Pinpoint the cell where the given text exists, returning its [x, y] midpoint coordinate. 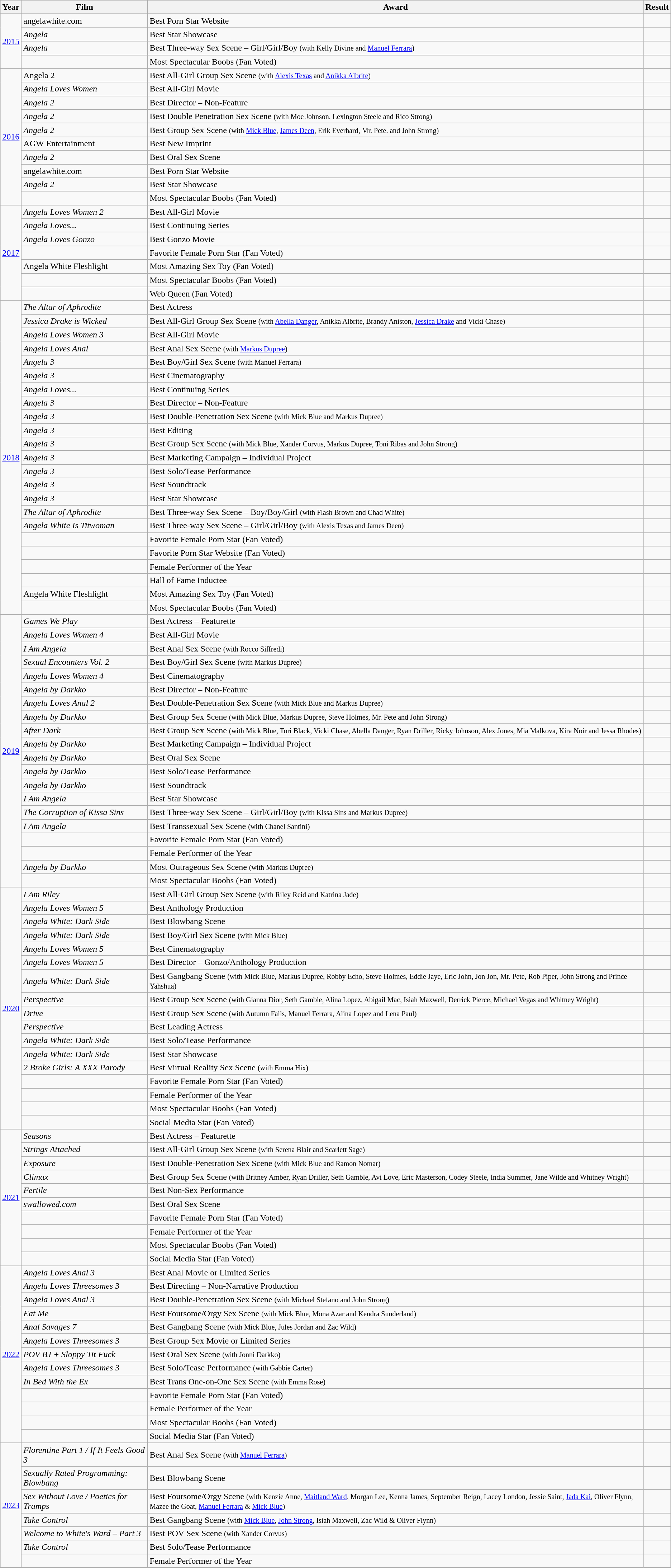
2021 [11, 1198]
Florentine Part 1 / If It Feels Good 3 [85, 1454]
Anal Savages 7 [85, 1327]
Best All-Girl Group Sex Scene (with Abella Danger, Anikka Albrite, Brandy Aniston, Jessica Drake and Vicki Chase) [396, 321]
Best Anal Movie or Limited Series [396, 1273]
Angela Loves Women [85, 89]
Result [657, 7]
Best Gonzo Movie [396, 239]
Best Trans One-on-One Sex Scene (with Emma Rose) [396, 1382]
Best Foursome/Orgy Sex Scene (with Mick Blue, Mona Azar and Kendra Sunderland) [396, 1313]
2017 [11, 253]
Best Oral Sex Scene (with Jonni Darkko) [396, 1354]
The Corruption of Kissa Sins [85, 812]
2 Broke Girls: A XXX Parody [85, 1068]
Best Solo/Tease Performance (with Gabbie Carter) [396, 1368]
Best Three-way Sex Scene – Girl/Girl/Boy (with Kissa Sins and Markus Dupree) [396, 812]
Sexual Encounters Vol. 2 [85, 662]
2018 [11, 458]
2016 [11, 137]
Angela Loves Anal [85, 348]
Best Group Sex Scene (with Mick Blue, Markus Dupree, Steve Holmes, Mr. Pete and John Strong) [396, 717]
Best POV Sex Scene (with Xander Corvus) [396, 1534]
Film [85, 7]
Best Transsexual Sex Scene (with Chanel Santini) [396, 826]
Best Group Sex Scene (with Mick Blue, James Deen, Erik Everhard, Mr. Pete. and John Strong) [396, 130]
Best Directing – Non-Narrative Production [396, 1286]
Angela White Is Titwoman [85, 526]
Best Leading Actress [396, 1027]
Best Anal Sex Scene (with Rocco Siffredi) [396, 649]
Best Editing [396, 430]
Award [396, 7]
Best Three-way Sex Scene – Girl/Girl/Boy (with Alexis Texas and James Deen) [396, 526]
2020 [11, 1008]
Best Non-Sex Performance [396, 1190]
swallowed.com [85, 1204]
Angela Loves Gonzo [85, 239]
Strings Attached [85, 1150]
Best Gangbang Scene (with Mick Blue, Jules Jordan and Zac Wild) [396, 1327]
Best Director – Gonzo/Anthology Production [396, 962]
Games We Play [85, 621]
Angela Loves Women 2 [85, 212]
Best Three-way Sex Scene – Girl/Girl/Boy (with Kelly Divine and Manuel Ferrara) [396, 48]
Web Queen (Fan Voted) [396, 294]
Best Group Sex Scene (with Mick Blue, Xander Corvus, Markus Dupree, Toni Ribas and John Strong) [396, 444]
Best Double-Penetration Sex Scene (with Michael Stefano and John Strong) [396, 1300]
Eat Me [85, 1313]
Sex Without Love / Poetics for Tramps [85, 1501]
Best Double-Penetration Sex Scene (with Mick Blue and Ramon Nomar) [396, 1163]
Best Gangbang Scene (with Mick Blue, John Strong, Isiah Maxwell, Zac Wild & Oliver Flynn) [396, 1520]
Exposure [85, 1163]
2019 [11, 751]
Sexually Rated Programming: Blowbang [85, 1478]
Best All-Girl Group Sex Scene (with Serena Blair and Scarlett Sage) [396, 1150]
In Bed With the Ex [85, 1382]
Best Boy/Girl Sex Scene (with Markus Dupree) [396, 662]
Best New Imprint [396, 143]
Hall of Fame Inductee [396, 580]
Angela Loves Anal 2 [85, 703]
Best Anthology Production [396, 908]
Best Three-way Sex Scene – Boy/Boy/Girl (with Flash Brown and Chad White) [396, 512]
POV BJ + Sloppy Tit Fuck [85, 1354]
Best Virtual Reality Sex Scene (with Emma Hix) [396, 1068]
Best Anal Sex Scene (with Markus Dupree) [396, 348]
I Am Riley [85, 894]
Seasons [85, 1136]
Climax [85, 1177]
Jessica Drake is Wicked [85, 321]
Best All-Girl Group Sex Scene (with Riley Reid and Katrina Jade) [396, 894]
Welcome to White's Ward – Part 3 [85, 1534]
Best Boy/Girl Sex Scene (with Mick Blue) [396, 935]
Year [11, 7]
AGW Entertainment [85, 143]
Angela Loves Women 3 [85, 335]
Best Group Sex Movie or Limited Series [396, 1341]
Best Actress [396, 307]
Best All-Girl Group Sex Scene (with Alexis Texas and Anikka Albrite) [396, 75]
Best Group Sex Scene (with Gianna Dior, Seth Gamble, Alina Lopez, Abigail Mac, Isiah Maxwell, Derrick Pierce, Michael Vegas and Whitney Wright) [396, 999]
Drive [85, 1013]
Fertile [85, 1190]
Best Group Sex Scene (with Autumn Falls, Manuel Ferrara, Alina Lopez and Lena Paul) [396, 1013]
2022 [11, 1355]
Most Outrageous Sex Scene (with Markus Dupree) [396, 867]
2015 [11, 41]
Best Anal Sex Scene (with Manuel Ferrara) [396, 1454]
Favorite Porn Star Website (Fan Voted) [396, 553]
After Dark [85, 730]
2023 [11, 1505]
Best Double Penetration Sex Scene (with Moe Johnson, Lexington Steele and Rico Strong) [396, 116]
Best Boy/Girl Sex Scene (with Manuel Ferrara) [396, 362]
